Scan for the cell matching the given text and deliver its [X, Y] coordinate at center. 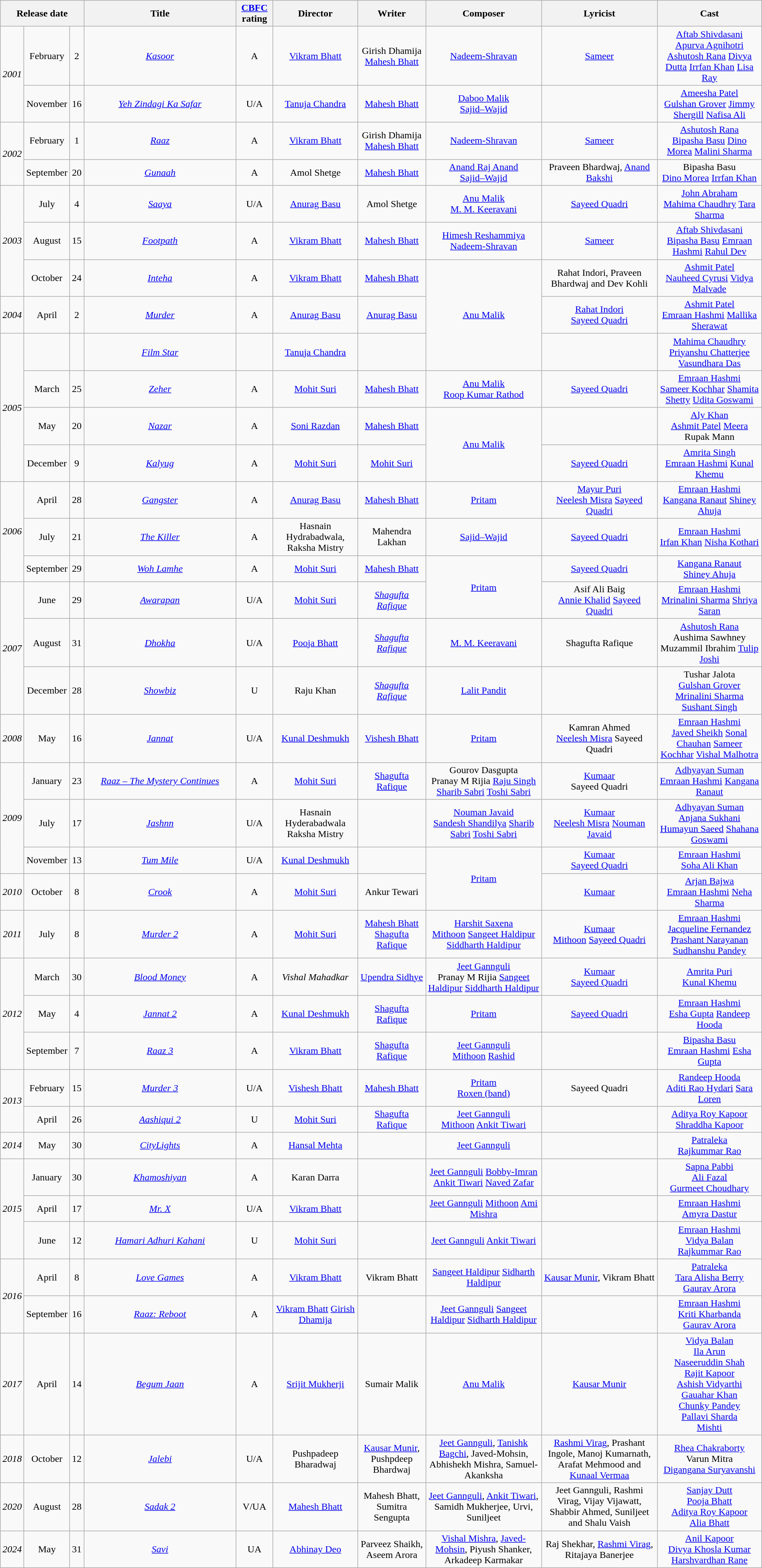
Jeet GannguliPranay M Rijia Sangeet Haldipur Siddharth Haldipur [484, 977]
Nazar [160, 426]
Karan Darra [315, 1177]
Title [160, 14]
Vishal Mahadkar [315, 977]
2010 [12, 892]
Nouman JavaidSandesh Shandilya Sharib Sabri Toshi Sabri [484, 823]
Jashnn [160, 823]
Anu MalikRoop Kumar Rathod [484, 389]
PatralekaTara Alisha BerryGaurav Arora [709, 1277]
Praveen Bhardwaj, Anand Bakshi [600, 172]
Mr. X [160, 1209]
2014 [12, 1146]
CityLights [160, 1146]
Rhea ChakrabortyVarun MitraDigangana Suryavanshi [709, 1459]
Director [315, 14]
Raaz [160, 141]
Inteha [160, 278]
23 [77, 781]
9 [77, 463]
Raaz: Reboot [160, 1314]
2020 [12, 1507]
Mahesh Bhatt, Sumitra Sengupta [391, 1507]
14 [77, 1384]
Sangeet Haldipur Sidharth Haldipur [484, 1277]
Hasnain HyderabadwalaRaksha Mistry [315, 823]
Kasoor [160, 56]
2005 [12, 407]
Anand Raj AnandSajid–Wajid [484, 172]
Zeher [160, 389]
Vidya BalanIla ArunNaseeruddin ShahRajit KapoorAshish VidyarthiGauahar KhanChunky PandeyPallavi ShardaMishti [709, 1384]
Jalebi [160, 1459]
Hamari Adhuri Kahani [160, 1240]
Aashiqui 2 [160, 1119]
CBFC rating [254, 14]
John AbrahamMahima Chaudhry Tara Sharma [709, 204]
Aftab ShivdasaniBipasha Basu Emraan Hashmi Rahul Dev [709, 241]
Mahima ChaudhryPriyanshu Chatterjee Vasundhara Das [709, 352]
Pushpadeep Bharadwaj [315, 1459]
Kausar Munir [600, 1384]
Amrita PuriKunal Khemu [709, 977]
Sumair Malik [391, 1384]
Vishal Mishra, Javed-Mohsin, Piyush Shanker, Arkadeep Karmakar [484, 1549]
Adhyayan SumanEmraan Hashmi Kangana Ranaut [709, 781]
Savi [160, 1549]
Sapna PabbiAli FazalGurmeet Choudhary [709, 1177]
Raaz – The Mystery Continues [160, 781]
Aly KhanAshmit Patel Meera Rupak Mann [709, 426]
Dhokha [160, 642]
Emraan HashmiKriti KharbandaGaurav Arora [709, 1314]
Jeet Gannguli Sangeet Haldipur Sidharth Haldipur [484, 1314]
Yeh Zindagi Ka Safar [160, 104]
Jannat [160, 738]
2003 [12, 241]
2015 [12, 1209]
Emraan HashmiMrinalini Sharma Shriya Saran [709, 600]
Adhyayan SumanAnjana Sukhani Humayun Saeed Shahana Goswami [709, 823]
Arjan BajwaEmraan Hashmi Neha Sharma [709, 892]
Upendra Sidhye [391, 977]
Cast [709, 14]
25 [77, 389]
Amrita SinghEmraan Hashmi Kunal Khemu [709, 463]
Begum Jaan [160, 1384]
Daboo MalikSajid–Wajid [484, 104]
Jeet Gannguli Mithoon Ami Mishra [484, 1209]
Harshit SaxenaMithoon Sangeet Haldipur Siddharth Haldipur [484, 934]
Jeet Gannguli [484, 1146]
Raju Khan [315, 691]
Jeet Gannguli, Ankit Tiwari, Samidh Mukherjee, Urvi, Suniljeet [484, 1507]
2016 [12, 1296]
Murder [160, 315]
Ameesha PatelGulshan Grover Jimmy Shergill Nafisa Ali [709, 104]
2001 [12, 74]
2004 [12, 315]
UA [254, 1549]
2024 [12, 1549]
Emraan HashmiSameer Kochhar Shamita Shetty Udita Goswami [709, 389]
Emraan HashmiEsha Gupta Randeep Hooda [709, 1014]
Kausar Munir, Pushpdeep Bhardwaj [391, 1459]
Jeet GannguliMithoon Ankit Tiwari [484, 1119]
Pooja Bhatt [315, 642]
M. M. Keeravani [484, 642]
Tum Mile [160, 860]
2006 [12, 532]
PatralekaRajkummar Rao [709, 1146]
Film Star [160, 352]
Rahat IndoriSayeed Quadri [600, 315]
7 [77, 1051]
Crook [160, 892]
Mahesh BhattShagufta Rafique [391, 934]
2011 [12, 934]
Emraan HashmiJacqueline Fernandez Prashant Narayanan Sudhanshu Pandey [709, 934]
Murder 3 [160, 1088]
Awarapan [160, 600]
KumaarNeelesh Misra Nouman Javaid [600, 823]
Lyricist [600, 14]
2009 [12, 818]
Khamoshiyan [160, 1177]
Soni Razdan [315, 426]
Bipasha BasuDino Morea Irrfan Khan [709, 172]
Ankur Tewari [391, 892]
KumaarMithoon Sayeed Quadri [600, 934]
13 [77, 860]
Sajid–Wajid [484, 537]
Writer [391, 14]
Srijit Mukherji [315, 1384]
Tushar JalotaGulshan GroverMrinalini Sharma Sushant Singh [709, 691]
2017 [12, 1384]
Composer [484, 14]
2002 [12, 154]
Jeet GannguliMithoon Rashid [484, 1051]
Aditya Roy KapoorShraddha Kapoor [709, 1119]
Raj Shekhar, Rashmi Virag, Ritajaya Banerjee [600, 1549]
Gangster [160, 500]
Emraan HashmiAmyra Dastur [709, 1209]
2018 [12, 1459]
Ashutosh RanaAushima Sawhney Muzammil Ibrahim Tulip Joshi [709, 642]
Himesh ReshammiyaNadeem-Shravan [484, 241]
Blood Money [160, 977]
Woh Lamhe [160, 569]
Asif Ali BaigAnnie Khalid Sayeed Quadri [600, 600]
21 [77, 537]
Jeet Gannguli Ankit Tiwari [484, 1240]
Kumaar [600, 892]
Saaya [160, 204]
Showbiz [160, 691]
Jeet Gannguli, Rashmi Virag, Vijay Vijawatt, Shabbir Ahmed, Suniljeet and Shalu Vaish [600, 1507]
Footpath [160, 241]
Hasnain Hydrabadwala, Raksha Mistry [315, 537]
Hansal Mehta [315, 1146]
1 [77, 141]
Aftab ShivdasaniApurva Agnihotri Ashutosh Rana Divya Dutta Irrfan Khan Lisa Ray [709, 56]
Parveez Shaikh, Aseem Arora [391, 1549]
Kamran AhmedNeelesh Misra Sayeed Quadri [600, 738]
Anil KapoorDivya Khosla KumarHarshvardhan Rane [709, 1549]
Mayur PuriNeelesh Misra Sayeed Quadri [600, 500]
Emraan HashmiJaved Sheikh Sonal Chauhan Sameer Kochhar Vishal Malhotra [709, 738]
Rahat Indori, Praveen Bhardwaj and Dev Kohli [600, 278]
Rashmi Virag, Prashant Ingole, Manoj Kumarnath, Arafat Mehmood and Kunaal Vermaa [600, 1459]
Ashmit PatelEmraan Hashmi Mallika Sherawat [709, 315]
The Killer [160, 537]
Ashutosh RanaBipasha Basu Dino Morea Malini Sharma [709, 141]
Love Games [160, 1277]
Emraan HashmiVidya BalanRajkummar Rao [709, 1240]
24 [77, 278]
Abhinay Deo [315, 1549]
Jannat 2 [160, 1014]
Kalyug [160, 463]
Emraan HashmiSoha Ali Khan [709, 860]
26 [77, 1119]
PritamRoxen (band) [484, 1088]
Raaz 3 [160, 1051]
Randeep HoodaAditi Rao Hydari Sara Loren [709, 1088]
Gunaah [160, 172]
Kangana RanautShiney Ahuja [709, 569]
Gourov DasguptaPranay M Rijia Raju Singh Sharib Sabri Toshi Sabri [484, 781]
2013 [12, 1101]
Sanjay DuttPooja BhattAditya Roy KapoorAlia Bhatt [709, 1507]
2012 [12, 1014]
Mahendra Lakhan [391, 537]
Murder 2 [160, 934]
Kausar Munir, Vikram Bhatt [600, 1277]
2008 [12, 738]
V/UA [254, 1507]
Bipasha BasuEmraan Hashmi Esha Gupta [709, 1051]
Sadak 2 [160, 1507]
Emraan HashmiKangana Ranaut Shiney Ahuja [709, 500]
Anu MalikM. M. Keeravani [484, 204]
Release date [42, 14]
Emraan HashmiIrfan Khan Nisha Kothari [709, 537]
2007 [12, 648]
Jeet Gannguli Bobby-Imran Ankit Tiwari Naved Zafar [484, 1177]
Vikram Bhatt Girish Dhamija [315, 1314]
Jeet Gannguli, Tanishk Bagchi, Javed-Mohsin, Abhishekh Mishra, Samuel-Akanksha [484, 1459]
Ashmit PatelNauheed Cyrusi Vidya Malvade [709, 278]
Lalit Pandit [484, 691]
